Identify which cell holds the provided text, then report its (x, y) central coordinate. 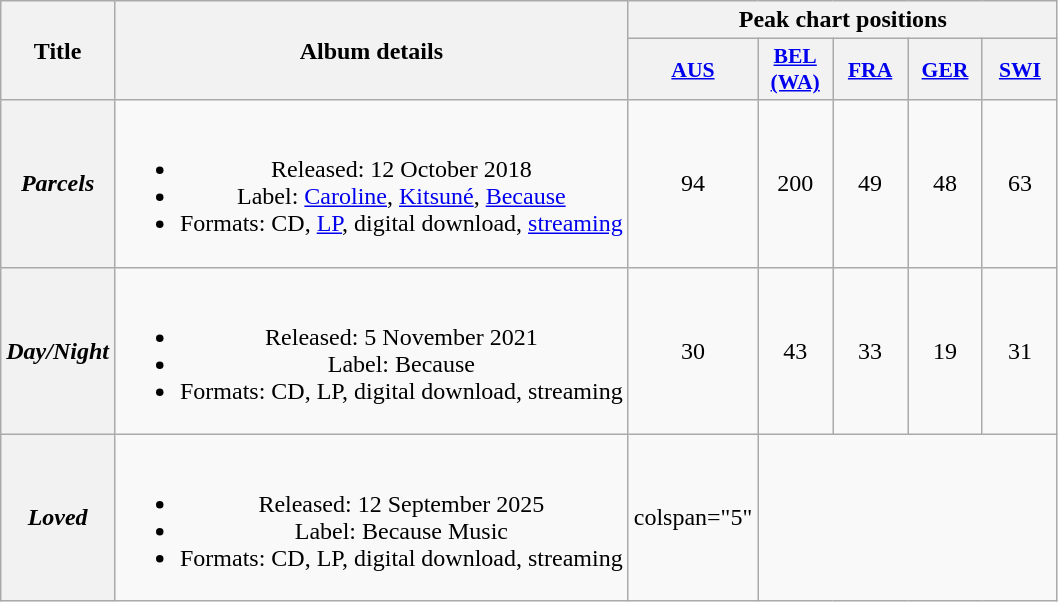
Released: 12 October 2018Label: Caroline, Kitsuné, BecauseFormats: CD, LP, digital download, streaming (371, 184)
19 (946, 350)
Day/Night (58, 350)
AUS (693, 70)
63 (1020, 184)
Title (58, 50)
48 (946, 184)
Released: 5 November 2021Label: BecauseFormats: CD, LP, digital download, streaming (371, 350)
49 (870, 184)
colspan="5" (693, 518)
GER (946, 70)
94 (693, 184)
SWI (1020, 70)
BEL(WA) (796, 70)
Peak chart positions (842, 20)
31 (1020, 350)
33 (870, 350)
200 (796, 184)
Album details (371, 50)
Parcels (58, 184)
43 (796, 350)
30 (693, 350)
FRA (870, 70)
Loved (58, 518)
Released: 12 September 2025Label: Because MusicFormats: CD, LP, digital download, streaming (371, 518)
